Capture the cell that displays the provided text and extract its [x, y] central coordinate. 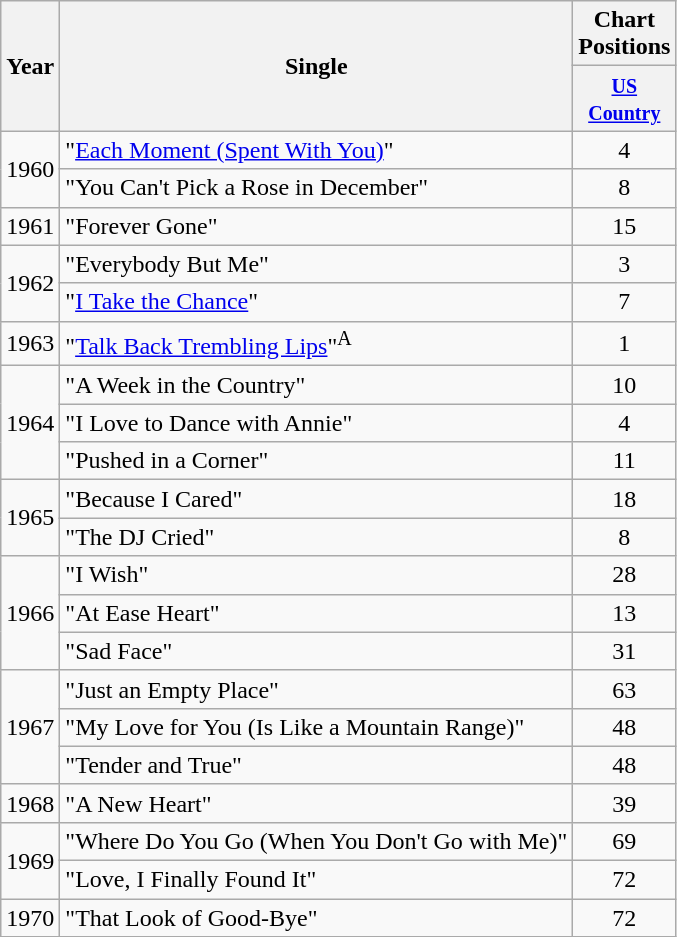
69 [624, 841]
15 [624, 226]
"You Can't Pick a Rose in December" [316, 188]
"Tender and True" [316, 765]
3 [624, 264]
"Everybody But Me" [316, 264]
1962 [30, 283]
1967 [30, 727]
"My Love for You (Is Like a Mountain Range)" [316, 727]
"Sad Face" [316, 651]
"At Ease Heart" [316, 613]
31 [624, 651]
10 [624, 385]
7 [624, 302]
1960 [30, 169]
Single [316, 66]
1963 [30, 344]
"Each Moment (Spent With You)" [316, 150]
"I Wish" [316, 575]
"Love, I Finally Found It" [316, 880]
1969 [30, 860]
US Country [624, 98]
11 [624, 461]
"I Love to Dance with Annie" [316, 423]
1961 [30, 226]
"Just an Empty Place" [316, 689]
1970 [30, 918]
1968 [30, 803]
39 [624, 803]
1 [624, 344]
13 [624, 613]
"That Look of Good-Bye" [316, 918]
"The DJ Cried" [316, 537]
"Where Do You Go (When You Don't Go with Me)" [316, 841]
1965 [30, 518]
1964 [30, 423]
"A Week in the Country" [316, 385]
"I Take the Chance" [316, 302]
Chart Positions [624, 34]
"A New Heart" [316, 803]
18 [624, 499]
"Pushed in a Corner" [316, 461]
Year [30, 66]
"Talk Back Trembling Lips"A [316, 344]
63 [624, 689]
"Because I Cared" [316, 499]
28 [624, 575]
"Forever Gone" [316, 226]
1966 [30, 613]
